Pinpoint the cell where the given text exists, returning its (x, y) midpoint coordinate. 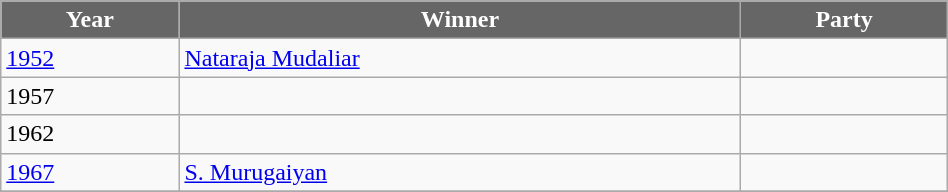
S. Murugaiyan (460, 172)
Winner (460, 20)
1967 (90, 172)
Party (844, 20)
1962 (90, 134)
Year (90, 20)
Nataraja Mudaliar (460, 58)
1952 (90, 58)
1957 (90, 96)
